Locate the cell with the specified text and output its [X, Y] center coordinate. 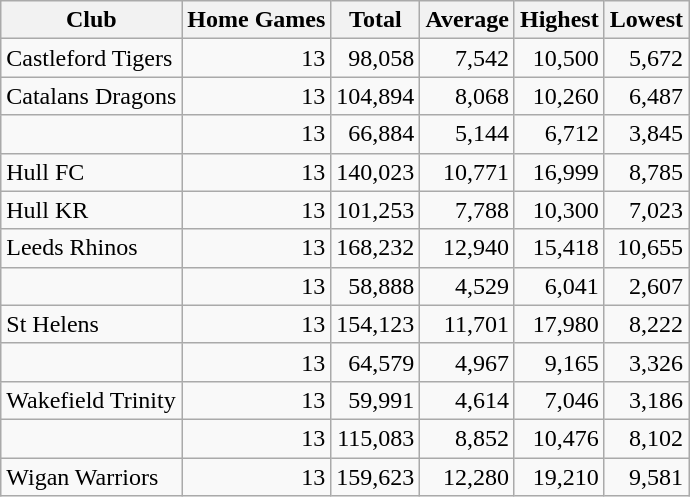
10,476 [559, 438]
Hull FC [92, 172]
8,102 [646, 438]
Lowest [646, 20]
11,701 [468, 324]
8,852 [468, 438]
3,326 [646, 362]
Catalans Dragons [92, 96]
17,980 [559, 324]
10,771 [468, 172]
9,165 [559, 362]
Castleford Tigers [92, 58]
58,888 [376, 286]
59,991 [376, 400]
6,487 [646, 96]
3,845 [646, 134]
7,046 [559, 400]
115,083 [376, 438]
8,785 [646, 172]
4,967 [468, 362]
159,623 [376, 477]
8,068 [468, 96]
5,144 [468, 134]
7,023 [646, 210]
8,222 [646, 324]
3,186 [646, 400]
Wakefield Trinity [92, 400]
16,999 [559, 172]
12,940 [468, 248]
Club [92, 20]
140,023 [376, 172]
7,542 [468, 58]
10,260 [559, 96]
15,418 [559, 248]
Average [468, 20]
10,500 [559, 58]
5,672 [646, 58]
Highest [559, 20]
Hull KR [92, 210]
Home Games [256, 20]
Wigan Warriors [92, 477]
104,894 [376, 96]
66,884 [376, 134]
Total [376, 20]
19,210 [559, 477]
7,788 [468, 210]
6,041 [559, 286]
168,232 [376, 248]
2,607 [646, 286]
4,529 [468, 286]
10,655 [646, 248]
4,614 [468, 400]
98,058 [376, 58]
6,712 [559, 134]
Leeds Rhinos [92, 248]
St Helens [92, 324]
9,581 [646, 477]
154,123 [376, 324]
64,579 [376, 362]
12,280 [468, 477]
10,300 [559, 210]
101,253 [376, 210]
